From the cell containing the given text, extract its center point as [X, Y] coordinate. 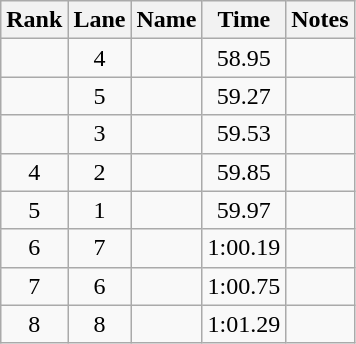
Lane [100, 20]
Time [244, 20]
1:00.75 [244, 286]
59.27 [244, 96]
1 [100, 210]
1:00.19 [244, 248]
59.97 [244, 210]
Name [166, 20]
Notes [320, 20]
59.85 [244, 172]
58.95 [244, 58]
59.53 [244, 134]
3 [100, 134]
1:01.29 [244, 324]
Rank [34, 20]
2 [100, 172]
